Locate the cell with the specified text and output its [X, Y] center coordinate. 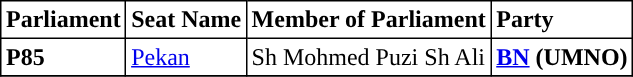
Pekan [186, 57]
P85 [64, 57]
Sh Mohmed Puzi Sh Ali [368, 57]
Member of Parliament [368, 20]
Seat Name [186, 20]
BN (UMNO) [562, 57]
Party [562, 20]
Parliament [64, 20]
